Determine the (X, Y) coordinate at the center of the cell enclosing the given text.  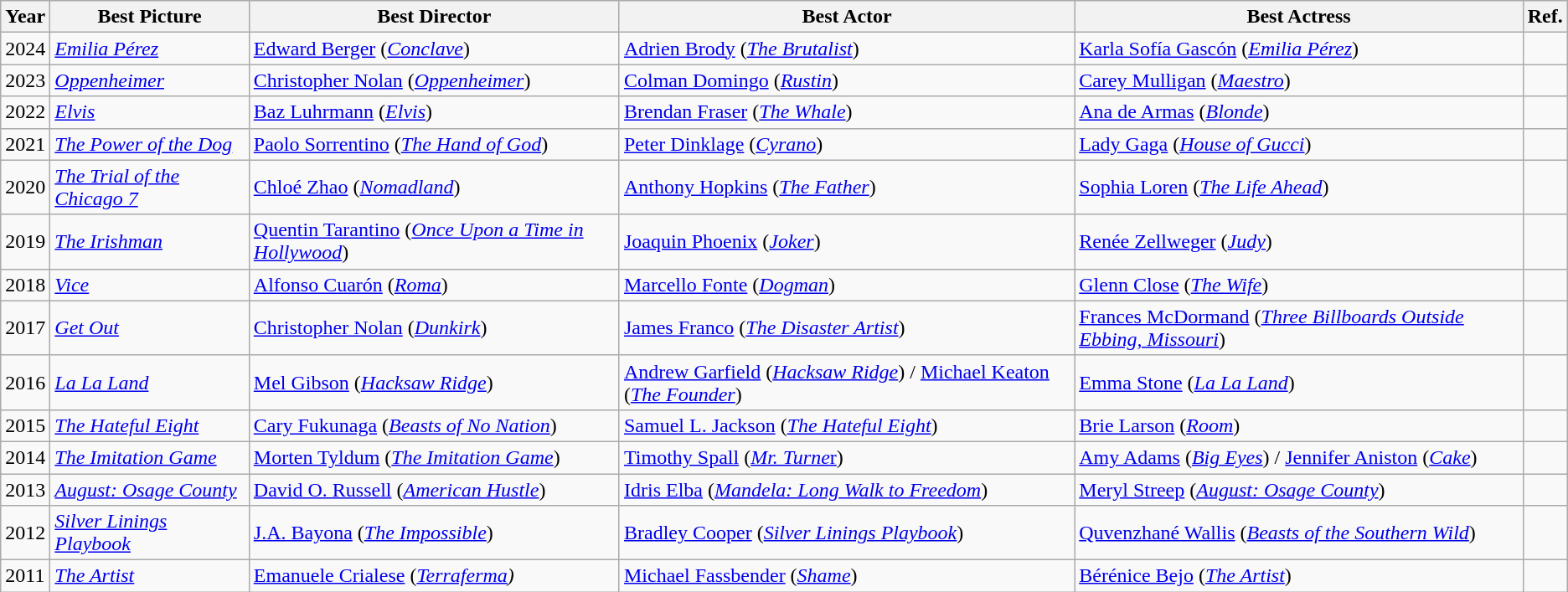
Ref. (1545, 17)
Christopher Nolan (Dunkirk) (434, 328)
David O. Russell (American Hustle) (434, 490)
Quvenzhané Wallis (Beasts of the Southern Wild) (1298, 533)
2015 (25, 425)
The Hateful Eight (149, 425)
Karla Sofía Gascón (Emilia Pérez) (1298, 49)
Sophia Loren (The Life Ahead) (1298, 188)
Baz Luhrmann (Elvis) (434, 112)
Brendan Fraser (The Whale) (846, 112)
The Irishman (149, 241)
Mel Gibson (Hacksaw Ridge) (434, 382)
Andrew Garfield (Hacksaw Ridge) / Michael Keaton (The Founder) (846, 382)
Cary Fukunaga (Beasts of No Nation) (434, 425)
Alfonso Cuarón (Roma) (434, 285)
Edward Berger (Conclave) (434, 49)
Paolo Sorrentino (The Hand of God) (434, 144)
Idris Elba (Mandela: Long Walk to Freedom) (846, 490)
Elvis (149, 112)
Glenn Close (The Wife) (1298, 285)
Timothy Spall (Mr. Turner) (846, 457)
Best Picture (149, 17)
Marcello Fonte (Dogman) (846, 285)
Bradley Cooper (Silver Linings Playbook) (846, 533)
Vice (149, 285)
Morten Tyldum (The Imitation Game) (434, 457)
2023 (25, 80)
Best Director (434, 17)
Emanuele Crialese (Terraferma) (434, 576)
The Imitation Game (149, 457)
Anthony Hopkins (The Father) (846, 188)
The Trial of the Chicago 7 (149, 188)
Get Out (149, 328)
2011 (25, 576)
Emilia Pérez (149, 49)
2024 (25, 49)
La La Land (149, 382)
Best Actor (846, 17)
James Franco (The Disaster Artist) (846, 328)
2019 (25, 241)
Adrien Brody (The Brutalist) (846, 49)
2022 (25, 112)
The Artist (149, 576)
2013 (25, 490)
Chloé Zhao (Nomadland) (434, 188)
Amy Adams (Big Eyes) / Jennifer Aniston (Cake) (1298, 457)
Colman Domingo (Rustin) (846, 80)
Ana de Armas (Blonde) (1298, 112)
Brie Larson (Room) (1298, 425)
August: Osage County (149, 490)
Renée Zellweger (Judy) (1298, 241)
Christopher Nolan (Oppenheimer) (434, 80)
2012 (25, 533)
2014 (25, 457)
2021 (25, 144)
Best Actress (1298, 17)
2016 (25, 382)
2017 (25, 328)
Peter Dinklage (Cyrano) (846, 144)
Bérénice Bejo (The Artist) (1298, 576)
Frances McDormand (Three Billboards Outside Ebbing, Missouri) (1298, 328)
2018 (25, 285)
Emma Stone (La La Land) (1298, 382)
Oppenheimer (149, 80)
Meryl Streep (August: Osage County) (1298, 490)
Quentin Tarantino (Once Upon a Time in Hollywood) (434, 241)
The Power of the Dog (149, 144)
Samuel L. Jackson (The Hateful Eight) (846, 425)
2020 (25, 188)
Carey Mulligan (Maestro) (1298, 80)
Joaquin Phoenix (Joker) (846, 241)
Michael Fassbender (Shame) (846, 576)
Lady Gaga (House of Gucci) (1298, 144)
Year (25, 17)
Silver Linings Playbook (149, 533)
J.A. Bayona (The Impossible) (434, 533)
